For the text-containing cell, return its midpoint in [X, Y] coordinate format. 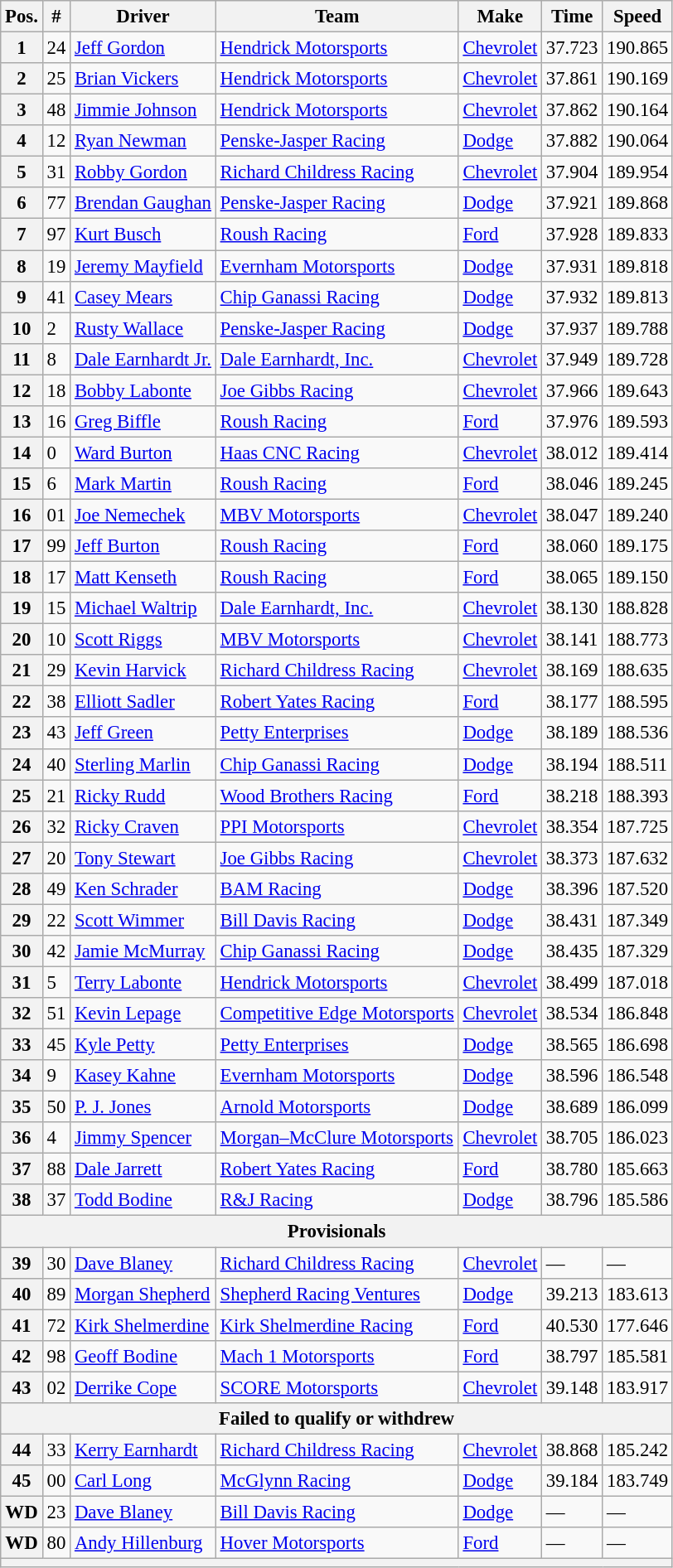
37.932 [572, 297]
77 [56, 203]
183.917 [638, 1387]
187.632 [638, 858]
3 [22, 110]
37.862 [572, 110]
34 [22, 1076]
38.796 [572, 1201]
40.530 [572, 1325]
Kasey Kahne [143, 1076]
44 [22, 1449]
38.705 [572, 1138]
Haas CNC Racing [336, 452]
Scott Wimmer [143, 920]
01 [56, 515]
Ricky Craven [143, 826]
189.818 [638, 266]
189.150 [638, 578]
Brendan Gaughan [143, 203]
Casey Mears [143, 297]
186.548 [638, 1076]
Jamie McMurray [143, 951]
38.177 [572, 702]
38.396 [572, 889]
39.148 [572, 1387]
188.773 [638, 640]
Kevin Lepage [143, 1014]
37.949 [572, 359]
38.012 [572, 452]
37.861 [572, 79]
38.047 [572, 515]
189.788 [638, 328]
Wood Brothers Racing [336, 796]
51 [56, 1014]
PPI Motorsports [336, 826]
Ryan Newman [143, 141]
38.060 [572, 546]
Failed to qualify or withdrew [336, 1419]
189.833 [638, 235]
Geoff Bodine [143, 1356]
Kirk Shelmerdine [143, 1325]
185.663 [638, 1169]
190.064 [638, 141]
80 [56, 1543]
02 [56, 1387]
38.868 [572, 1449]
38.596 [572, 1076]
183.613 [638, 1294]
BAM Racing [336, 889]
Kirk Shelmerdine Racing [336, 1325]
89 [56, 1294]
Tony Stewart [143, 858]
37.976 [572, 422]
183.749 [638, 1481]
88 [56, 1169]
Competitive Edge Motorsports [336, 1014]
97 [56, 235]
P. J. Jones [143, 1107]
37.921 [572, 203]
Sterling Marlin [143, 764]
38.046 [572, 484]
Time [572, 17]
Matt Kenseth [143, 578]
McGlynn Racing [336, 1481]
28 [22, 889]
39.184 [572, 1481]
186.099 [638, 1107]
188.828 [638, 608]
Scott Riggs [143, 640]
38.130 [572, 608]
Carl Long [143, 1481]
185.586 [638, 1201]
38.141 [572, 640]
Joe Nemechek [143, 515]
38.431 [572, 920]
Shepherd Racing Ventures [336, 1294]
26 [22, 826]
Jeremy Mayfield [143, 266]
Ricky Rudd [143, 796]
72 [56, 1325]
189.240 [638, 515]
38.169 [572, 670]
38.780 [572, 1169]
37.904 [572, 172]
38.689 [572, 1107]
189.175 [638, 546]
38.435 [572, 951]
Morgan Shepherd [143, 1294]
50 [56, 1107]
Team [336, 17]
37.937 [572, 328]
Kurt Busch [143, 235]
38.373 [572, 858]
190.865 [638, 48]
186.023 [638, 1138]
Hover Motorsports [336, 1543]
Greg Biffle [143, 422]
Rusty Wallace [143, 328]
190.169 [638, 79]
Mark Martin [143, 484]
186.848 [638, 1014]
Bobby Labonte [143, 390]
Andy Hillenburg [143, 1543]
187.520 [638, 889]
38.065 [572, 578]
188.595 [638, 702]
7 [22, 235]
38.354 [572, 826]
188.635 [638, 670]
Ward Burton [143, 452]
Kerry Earnhardt [143, 1449]
Brian Vickers [143, 79]
11 [22, 359]
35 [22, 1107]
Terry Labonte [143, 982]
36 [22, 1138]
Driver [143, 17]
SCORE Motorsports [336, 1387]
13 [22, 422]
37.931 [572, 266]
1 [22, 48]
Jimmy Spencer [143, 1138]
37.928 [572, 235]
Kyle Petty [143, 1045]
189.868 [638, 203]
48 [56, 110]
189.728 [638, 359]
99 [56, 546]
185.242 [638, 1449]
98 [56, 1356]
Michael Waltrip [143, 608]
Kevin Harvick [143, 670]
185.581 [638, 1356]
186.698 [638, 1045]
Todd Bodine [143, 1201]
0 [56, 452]
37.723 [572, 48]
188.511 [638, 764]
189.414 [638, 452]
37.966 [572, 390]
38.218 [572, 796]
Provisionals [336, 1232]
39 [22, 1263]
Derrike Cope [143, 1387]
Jeff Gordon [143, 48]
38.194 [572, 764]
Pos. [22, 17]
Mach 1 Motorsports [336, 1356]
37.882 [572, 141]
Morgan–McClure Motorsports [336, 1138]
49 [56, 889]
188.536 [638, 733]
38.189 [572, 733]
Speed [638, 17]
190.164 [638, 110]
189.245 [638, 484]
Dale Earnhardt Jr. [143, 359]
38.565 [572, 1045]
Jeff Burton [143, 546]
38.499 [572, 982]
177.646 [638, 1325]
38.797 [572, 1356]
Jimmie Johnson [143, 110]
Make [500, 17]
39.213 [572, 1294]
Jeff Green [143, 733]
R&J Racing [336, 1201]
188.393 [638, 796]
Arnold Motorsports [336, 1107]
27 [22, 858]
00 [56, 1481]
Ken Schrader [143, 889]
Dale Jarrett [143, 1169]
187.018 [638, 982]
189.593 [638, 422]
38.534 [572, 1014]
# [56, 17]
Elliott Sadler [143, 702]
189.954 [638, 172]
187.329 [638, 951]
189.643 [638, 390]
189.813 [638, 297]
187.349 [638, 920]
Robby Gordon [143, 172]
187.725 [638, 826]
14 [22, 452]
